Scan for the cell matching the given text and deliver its [x, y] coordinate at center. 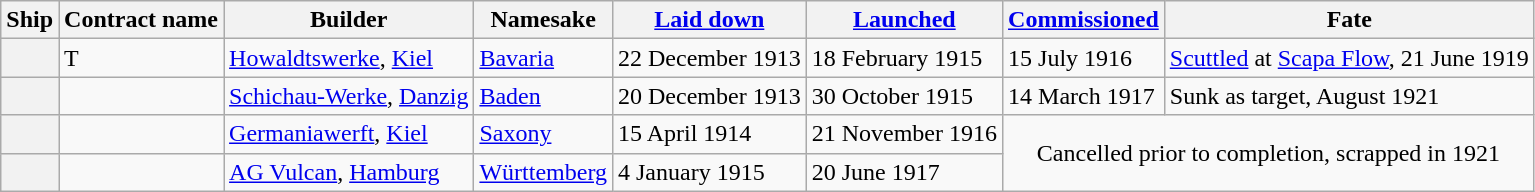
Ship [30, 20]
14 March 1917 [1084, 96]
30 October 1915 [904, 96]
Contract name [142, 20]
22 December 1913 [709, 58]
AG Vulcan, Hamburg [349, 172]
Howaldtswerke, Kiel [349, 58]
Württemberg [544, 172]
Scuttled at Scapa Flow, 21 June 1919 [1349, 58]
18 February 1915 [904, 58]
Fate [1349, 20]
Launched [904, 20]
15 April 1914 [709, 134]
Sunk as target, August 1921 [1349, 96]
15 July 1916 [1084, 58]
21 November 1916 [904, 134]
20 December 1913 [709, 96]
Namesake [544, 20]
T [142, 58]
Bavaria [544, 58]
Builder [349, 20]
Commissioned [1084, 20]
Baden [544, 96]
4 January 1915 [709, 172]
Cancelled prior to completion, scrapped in 1921 [1269, 153]
Saxony [544, 134]
Laid down [709, 20]
Germaniawerft, Kiel [349, 134]
20 June 1917 [904, 172]
Schichau-Werke, Danzig [349, 96]
